Identify which cell holds the provided text, then report its (X, Y) central coordinate. 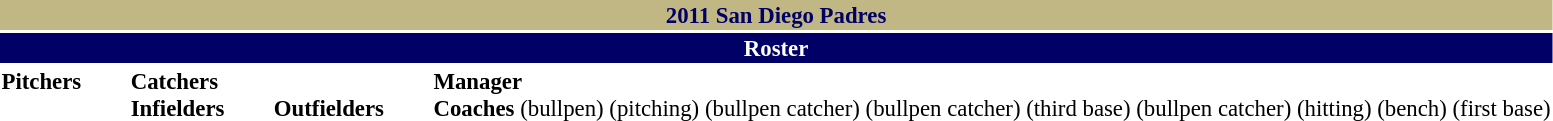
2011 San Diego Padres (776, 15)
Roster (776, 48)
